Search for the cell housing the specified text and yield its [x, y] center coordinate. 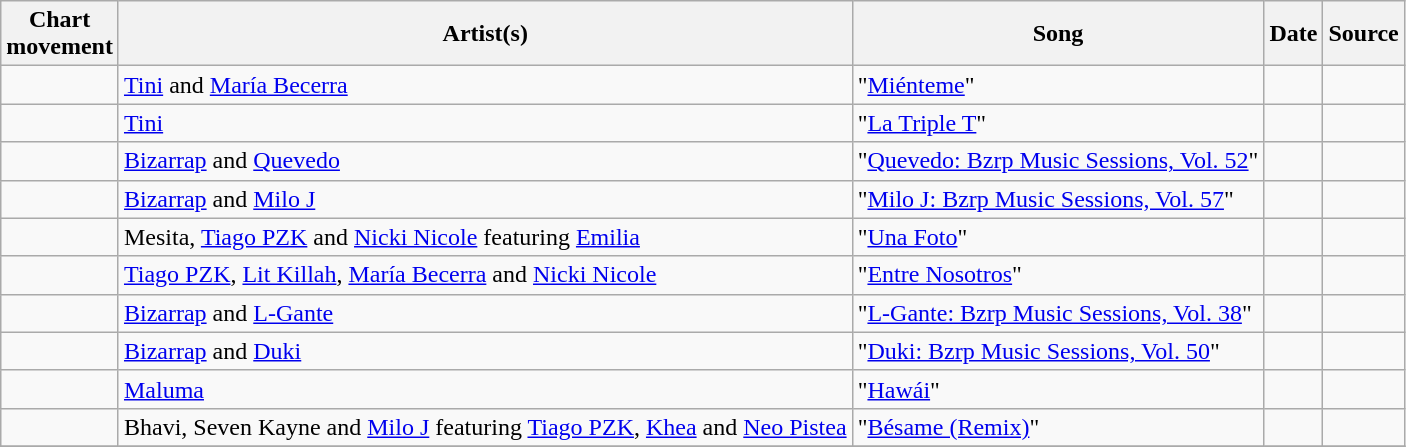
Bizarrap and Duki [485, 351]
"Entre Nosotros" [1058, 275]
Artist(s) [485, 34]
"Una Foto" [1058, 237]
Bhavi, Seven Kayne and Milo J featuring Tiago PZK, Khea and Neo Pistea [485, 427]
Tini and María Becerra [485, 85]
"Bésame (Remix)" [1058, 427]
"Miénteme" [1058, 85]
Tini [485, 123]
Source [1364, 34]
Maluma [485, 389]
"La Triple T" [1058, 123]
Bizarrap and Quevedo [485, 161]
Tiago PZK, Lit Killah, María Becerra and Nicki Nicole [485, 275]
Chartmovement [60, 34]
Bizarrap and Milo J [485, 199]
Mesita, Tiago PZK and Nicki Nicole featuring Emilia [485, 237]
"L-Gante: Bzrp Music Sessions, Vol. 38" [1058, 313]
"Milo J: Bzrp Music Sessions, Vol. 57" [1058, 199]
Date [1294, 34]
Bizarrap and L-Gante [485, 313]
"Duki: Bzrp Music Sessions, Vol. 50" [1058, 351]
"Quevedo: Bzrp Music Sessions, Vol. 52" [1058, 161]
"Hawái" [1058, 389]
Song [1058, 34]
